Find where the given text appears and provide that cell's center as (x, y) coordinate. 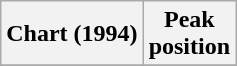
Chart (1994) (72, 34)
Peakposition (189, 34)
